Capture the cell that displays the provided text and extract its [X, Y] central coordinate. 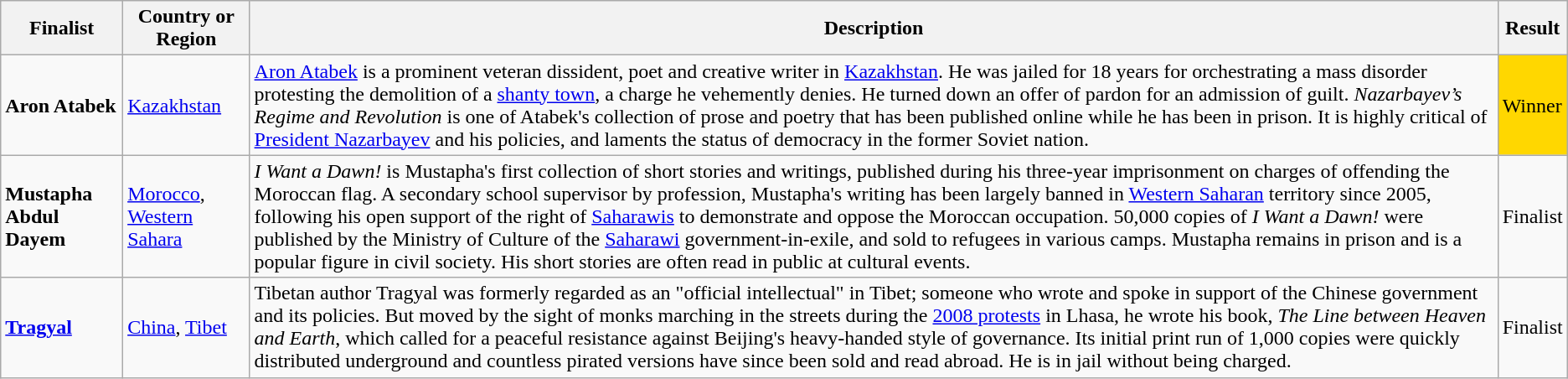
Kazakhstan [186, 106]
Mustapha Abdul Dayem [62, 216]
Country or Region [186, 29]
Winner [1533, 106]
Tragyal [62, 327]
Result [1533, 29]
Description [874, 29]
Aron Atabek [62, 106]
Morocco, Western Sahara [186, 216]
China, Tibet [186, 327]
